Return (x, y) of the center of cell containing provided text 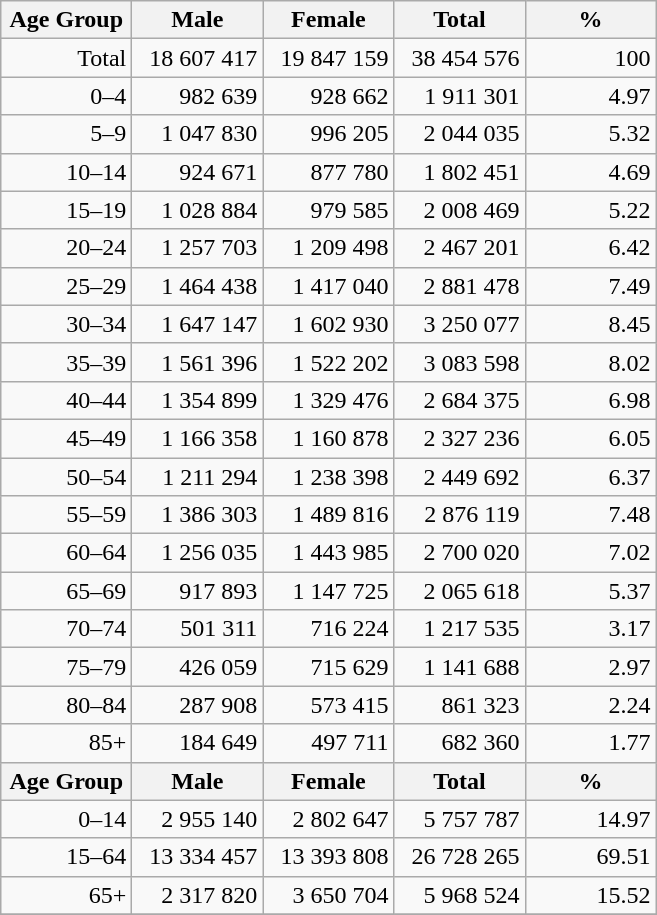
5 757 787 (460, 819)
917 893 (198, 591)
2.24 (590, 705)
100 (590, 58)
2 876 119 (460, 515)
69.51 (590, 857)
928 662 (328, 96)
1 257 703 (198, 248)
1 464 438 (198, 286)
2 327 236 (460, 438)
2 317 820 (198, 895)
14.97 (590, 819)
13 393 808 (328, 857)
65–69 (66, 591)
5.32 (590, 134)
184 649 (198, 743)
2 684 375 (460, 400)
6.42 (590, 248)
0–4 (66, 96)
2 449 692 (460, 477)
15–64 (66, 857)
15–19 (66, 210)
75–79 (66, 667)
1 028 884 (198, 210)
861 323 (460, 705)
1 217 535 (460, 629)
682 360 (460, 743)
426 059 (198, 667)
1 209 498 (328, 248)
7.48 (590, 515)
2.97 (590, 667)
40–44 (66, 400)
1.77 (590, 743)
1 417 040 (328, 286)
715 629 (328, 667)
1 141 688 (460, 667)
5.37 (590, 591)
1 647 147 (198, 324)
979 585 (328, 210)
6.98 (590, 400)
1 354 899 (198, 400)
1 238 398 (328, 477)
60–64 (66, 553)
3 083 598 (460, 362)
4.69 (590, 172)
1 160 878 (328, 438)
3 250 077 (460, 324)
1 522 202 (328, 362)
7.02 (590, 553)
65+ (66, 895)
10–14 (66, 172)
6.05 (590, 438)
2 700 020 (460, 553)
2 881 478 (460, 286)
80–84 (66, 705)
8.02 (590, 362)
15.52 (590, 895)
1 602 930 (328, 324)
2 065 618 (460, 591)
35–39 (66, 362)
18 607 417 (198, 58)
1 386 303 (198, 515)
1 911 301 (460, 96)
5.22 (590, 210)
996 205 (328, 134)
924 671 (198, 172)
4.97 (590, 96)
1 329 476 (328, 400)
877 780 (328, 172)
2 467 201 (460, 248)
497 711 (328, 743)
1 166 358 (198, 438)
70–74 (66, 629)
716 224 (328, 629)
573 415 (328, 705)
26 728 265 (460, 857)
6.37 (590, 477)
2 955 140 (198, 819)
287 908 (198, 705)
8.45 (590, 324)
55–59 (66, 515)
3.17 (590, 629)
5 968 524 (460, 895)
5–9 (66, 134)
20–24 (66, 248)
50–54 (66, 477)
19 847 159 (328, 58)
45–49 (66, 438)
1 802 451 (460, 172)
1 147 725 (328, 591)
2 802 647 (328, 819)
1 256 035 (198, 553)
7.49 (590, 286)
2 008 469 (460, 210)
1 489 816 (328, 515)
25–29 (66, 286)
501 311 (198, 629)
1 047 830 (198, 134)
30–34 (66, 324)
1 443 985 (328, 553)
1 561 396 (198, 362)
3 650 704 (328, 895)
1 211 294 (198, 477)
982 639 (198, 96)
2 044 035 (460, 134)
0–14 (66, 819)
38 454 576 (460, 58)
13 334 457 (198, 857)
85+ (66, 743)
